Determine the (x, y) coordinate at the center of the cell enclosing the given text.  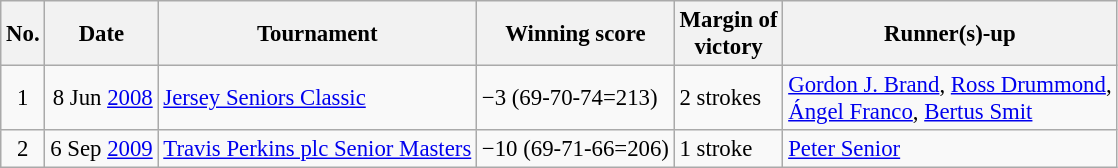
1 stroke (728, 149)
2 strokes (728, 98)
Date (102, 34)
Margin ofvictory (728, 34)
8 Jun 2008 (102, 98)
Gordon J. Brand, Ross Drummond, Ángel Franco, Bertus Smit (950, 98)
Tournament (318, 34)
Jersey Seniors Classic (318, 98)
1 (23, 98)
−10 (69-71-66=206) (576, 149)
6 Sep 2009 (102, 149)
−3 (69-70-74=213) (576, 98)
Travis Perkins plc Senior Masters (318, 149)
Runner(s)-up (950, 34)
2 (23, 149)
Peter Senior (950, 149)
Winning score (576, 34)
No. (23, 34)
